Locate the cell with the specified text and output its (X, Y) center coordinate. 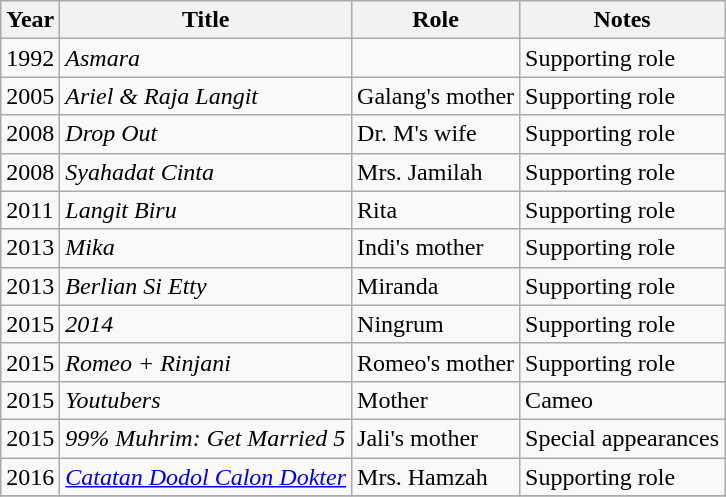
Role (436, 20)
Title (206, 20)
Berlian Si Etty (206, 286)
Year (30, 20)
Asmara (206, 58)
Ariel & Raja Langit (206, 96)
Romeo's mother (436, 362)
2016 (30, 477)
Romeo + Rinjani (206, 362)
Mrs. Jamilah (436, 172)
2011 (30, 210)
Syahadat Cinta (206, 172)
Cameo (622, 400)
Mother (436, 400)
99% Muhrim: Get Married 5 (206, 438)
Langit Biru (206, 210)
Special appearances (622, 438)
Dr. M's wife (436, 134)
Catatan Dodol Calon Dokter (206, 477)
Mika (206, 248)
Youtubers (206, 400)
Indi's mother (436, 248)
Notes (622, 20)
Jali's mother (436, 438)
Mrs. Hamzah (436, 477)
Rita (436, 210)
Miranda (436, 286)
Galang's mother (436, 96)
2005 (30, 96)
2014 (206, 324)
1992 (30, 58)
Ningrum (436, 324)
Drop Out (206, 134)
